Search for the cell housing the specified text and yield its [X, Y] center coordinate. 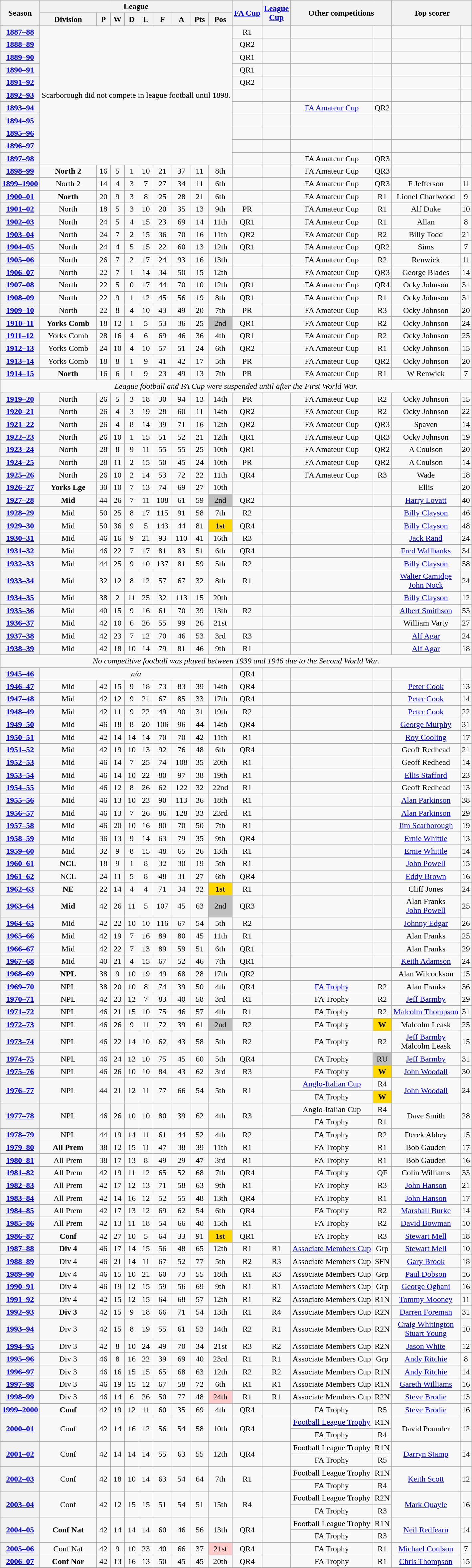
A [182, 19]
1971–72 [20, 1012]
1931–32 [20, 551]
Darren Foreman [426, 1312]
Division [68, 19]
2001–02 [20, 1454]
Renwick [426, 260]
F Jefferson [426, 184]
1976–77 [20, 1090]
Ellis Stafford [426, 775]
QF [382, 1173]
Johnny Edgar [426, 923]
137 [162, 564]
1994–95 [20, 1346]
2000–01 [20, 1429]
1958–59 [20, 838]
1955–56 [20, 800]
106 [162, 724]
1975–76 [20, 1071]
1914–15 [20, 374]
John Powell [426, 864]
1964–65 [20, 923]
110 [182, 538]
RU [382, 1059]
1996–97 [20, 1371]
1890–91 [20, 70]
1904–05 [20, 247]
1966–67 [20, 948]
1950–51 [20, 737]
Marshall Burke [426, 1211]
1927–28 [20, 500]
1974–75 [20, 1059]
League football and FA Cup were suspended until after the First World War. [236, 386]
1935–36 [20, 611]
Other competitions [341, 13]
1932–33 [20, 564]
1948–49 [20, 712]
97 [182, 775]
1893–94 [20, 108]
1895–96 [20, 133]
W Renwick [426, 374]
1962–63 [20, 889]
1959–60 [20, 851]
1901–02 [20, 209]
1961–62 [20, 876]
n/a [136, 674]
1970–71 [20, 999]
Billy Todd [426, 234]
Tommy Mooney [426, 1299]
D [132, 19]
Jeff BarmbyMalcolm Leask [426, 1042]
Pts [200, 19]
SFN [382, 1261]
1934–35 [20, 598]
Alan Wilcockson [426, 974]
86 [162, 813]
1936–37 [20, 623]
Lionel Charlwood [426, 197]
F [162, 19]
1968–69 [20, 974]
Colin Williams [426, 1173]
1891–92 [20, 82]
L [146, 19]
League [136, 7]
1972–73 [20, 1025]
1984–85 [20, 1211]
1900–01 [20, 197]
Season [20, 13]
1937–38 [20, 636]
Jack Rand [426, 538]
1912–13 [20, 348]
Albert Smithson [426, 611]
1991–92 [20, 1299]
1894–95 [20, 120]
Neil Redfearn [426, 1530]
116 [162, 923]
1928–29 [20, 513]
1986–87 [20, 1236]
Jim Scarborough [426, 826]
1903–04 [20, 234]
16th [220, 538]
No competitive football was played between 1939 and 1946 due to the Second World War. [236, 661]
1949–50 [20, 724]
84 [162, 1071]
Chris Thompson [426, 1561]
1913–14 [20, 361]
1956–57 [20, 813]
William Varty [426, 623]
1919–20 [20, 399]
1998–99 [20, 1397]
1981–82 [20, 1173]
1978–79 [20, 1135]
Top scorer [432, 13]
1908–09 [20, 298]
1887–88 [20, 32]
92 [162, 750]
1987–88 [20, 1249]
1910–11 [20, 323]
George Blades [426, 272]
1951–52 [20, 750]
1960–61 [20, 864]
Conf Nor [68, 1561]
FA Cup [247, 13]
1907–08 [20, 285]
0 [132, 285]
David Bowman [426, 1223]
1902–03 [20, 222]
1896–97 [20, 146]
2004–05 [20, 1530]
1888–89 [20, 45]
1924–25 [20, 462]
Michael Coulson [426, 1549]
1925–26 [20, 475]
22nd [220, 788]
Malcolm Leask [426, 1025]
Eddy Brown [426, 876]
2005–06 [20, 1549]
1922–23 [20, 437]
1983–84 [20, 1198]
1945–46 [20, 674]
Gary Brook [426, 1261]
115 [162, 513]
1967–68 [20, 961]
Mark Quayle [426, 1504]
2006–07 [20, 1561]
1933–34 [20, 581]
Keith Adamson [426, 961]
1929–30 [20, 525]
1952–53 [20, 762]
1953–54 [20, 775]
107 [162, 906]
1911–12 [20, 336]
143 [162, 525]
1897–98 [20, 159]
1899–1900 [20, 184]
Harry Lovatt [426, 500]
1926–27 [20, 488]
1921–22 [20, 424]
Pos [220, 19]
Walter CamidgeJohn Nock [426, 581]
1889–90 [20, 57]
Paul Dobson [426, 1274]
Ellis [426, 488]
1997–98 [20, 1384]
24th [220, 1397]
Jason White [426, 1346]
1892–93 [20, 95]
2003–04 [20, 1504]
1946–47 [20, 686]
Craig WhitingtonStuart Young [426, 1329]
Darryn Stamp [426, 1454]
1973–74 [20, 1042]
1982–83 [20, 1185]
1999–2000 [20, 1410]
96 [182, 724]
George Oghani [426, 1287]
1920–21 [20, 412]
1980–81 [20, 1160]
1963–64 [20, 906]
1995–96 [20, 1359]
1989–90 [20, 1274]
1905–06 [20, 260]
Wade [426, 475]
Spaven [426, 424]
Allan [426, 222]
128 [182, 813]
1954–55 [20, 788]
Alan FranksJohn Powell [426, 906]
Sims [426, 247]
P [104, 19]
1898–99 [20, 171]
2002–03 [20, 1479]
Roy Cooling [426, 737]
1990–91 [20, 1287]
99 [182, 623]
Cliff Jones [426, 889]
David Pounder [426, 1429]
122 [182, 788]
Gareth Williams [426, 1384]
1985–86 [20, 1223]
George Murphy [426, 724]
NE [68, 889]
1930–31 [20, 538]
Fred Wallbanks [426, 551]
Malcolm Thompson [426, 1012]
Yorks Lge [68, 488]
1977–78 [20, 1116]
1938–39 [20, 648]
1988–89 [20, 1261]
1957–58 [20, 826]
1947–48 [20, 699]
Derek Abbey [426, 1135]
Scarborough did not compete in league football until 1898. [136, 95]
1979–80 [20, 1147]
1906–07 [20, 272]
Keith Scott [426, 1479]
1909–10 [20, 310]
85 [182, 699]
76 [182, 750]
1923–24 [20, 450]
1965–66 [20, 936]
1969–70 [20, 987]
Alf Duke [426, 209]
1992–93 [20, 1312]
1993–94 [20, 1329]
LeagueCup [276, 13]
Dave Smith [426, 1116]
94 [182, 399]
